Identify which cell holds the provided text, then report its (X, Y) central coordinate. 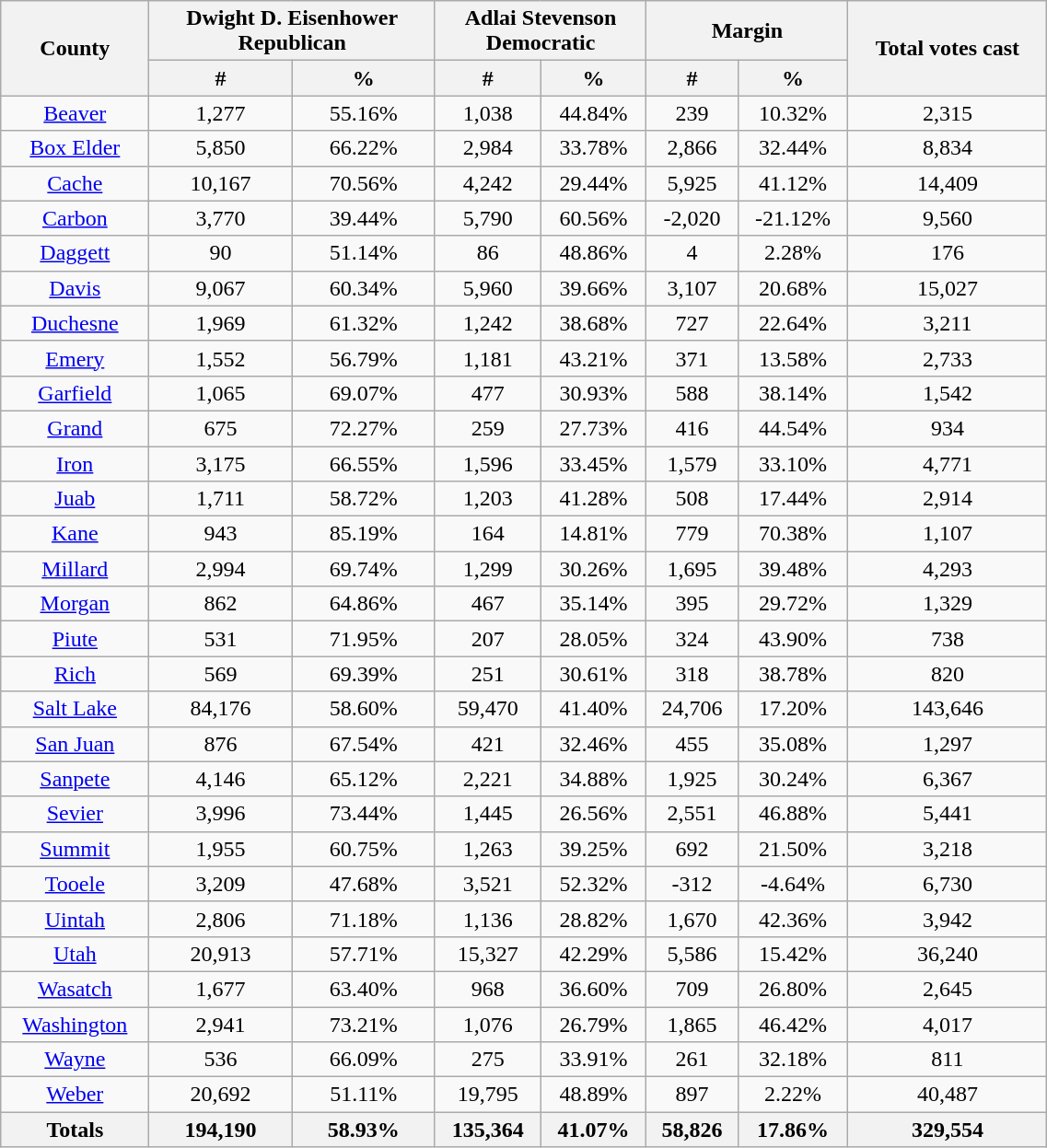
536 (221, 1060)
15,027 (948, 288)
51.11% (363, 1095)
1,076 (488, 1025)
Duchesne (76, 323)
738 (948, 639)
6,367 (948, 779)
20,692 (221, 1095)
42.36% (793, 919)
35.08% (793, 744)
2,733 (948, 358)
1,297 (948, 744)
897 (692, 1095)
4,293 (948, 569)
Salt Lake (76, 709)
Box Elder (76, 148)
69.07% (363, 393)
66.22% (363, 148)
675 (221, 428)
4,242 (488, 183)
85.19% (363, 534)
2,806 (221, 919)
26.56% (593, 814)
13.58% (793, 358)
3,996 (221, 814)
Emery (76, 358)
531 (221, 639)
Beaver (76, 113)
19,795 (488, 1095)
38.68% (593, 323)
251 (488, 674)
164 (488, 534)
42.29% (593, 954)
67.54% (363, 744)
1,865 (692, 1025)
36,240 (948, 954)
1,181 (488, 358)
28.05% (593, 639)
455 (692, 744)
2,645 (948, 989)
1,242 (488, 323)
County (76, 48)
2,994 (221, 569)
Margin (748, 31)
Cache (76, 183)
3,211 (948, 323)
15.42% (793, 954)
2,221 (488, 779)
44.54% (793, 428)
38.14% (793, 393)
239 (692, 113)
30.61% (593, 674)
Washington (76, 1025)
30.26% (593, 569)
26.79% (593, 1025)
39.48% (793, 569)
6,730 (948, 884)
2,315 (948, 113)
1,277 (221, 113)
41.40% (593, 709)
Rich (76, 674)
3,942 (948, 919)
4,771 (948, 463)
207 (488, 639)
968 (488, 989)
709 (692, 989)
3,209 (221, 884)
Total votes cast (948, 48)
36.60% (593, 989)
33.78% (593, 148)
-21.12% (793, 218)
934 (948, 428)
39.44% (363, 218)
48.86% (593, 253)
2,984 (488, 148)
5,960 (488, 288)
65.12% (363, 779)
60.34% (363, 288)
Weber (76, 1095)
61.32% (363, 323)
395 (692, 604)
588 (692, 393)
14,409 (948, 183)
39.25% (593, 849)
5,925 (692, 183)
Kane (76, 534)
10,167 (221, 183)
421 (488, 744)
9,560 (948, 218)
51.14% (363, 253)
35.14% (593, 604)
2.22% (793, 1095)
66.09% (363, 1060)
72.27% (363, 428)
569 (221, 674)
33.10% (793, 463)
1,542 (948, 393)
32.46% (593, 744)
3,175 (221, 463)
San Juan (76, 744)
Uintah (76, 919)
38.78% (793, 674)
Juab (76, 499)
17.86% (793, 1130)
371 (692, 358)
329,554 (948, 1130)
477 (488, 393)
1,038 (488, 113)
58.93% (363, 1130)
3,521 (488, 884)
69.39% (363, 674)
17.20% (793, 709)
467 (488, 604)
73.21% (363, 1025)
39.66% (593, 288)
1,677 (221, 989)
Sanpete (76, 779)
47.68% (363, 884)
5,441 (948, 814)
69.74% (363, 569)
86 (488, 253)
Grand (76, 428)
70.56% (363, 183)
820 (948, 674)
70.38% (793, 534)
40,487 (948, 1095)
55.16% (363, 113)
60.75% (363, 849)
Wasatch (76, 989)
508 (692, 499)
Morgan (76, 604)
15,327 (488, 954)
876 (221, 744)
1,711 (221, 499)
73.44% (363, 814)
318 (692, 674)
10.32% (793, 113)
Wayne (76, 1060)
30.93% (593, 393)
43.21% (593, 358)
84,176 (221, 709)
3,218 (948, 849)
34.88% (593, 779)
24,706 (692, 709)
Piute (76, 639)
Millard (76, 569)
41.12% (793, 183)
26.80% (793, 989)
5,790 (488, 218)
46.88% (793, 814)
58.60% (363, 709)
59,470 (488, 709)
32.44% (793, 148)
259 (488, 428)
64.86% (363, 604)
2,866 (692, 148)
1,969 (221, 323)
29.44% (593, 183)
1,552 (221, 358)
779 (692, 534)
135,364 (488, 1130)
1,299 (488, 569)
Summit (76, 849)
1,955 (221, 849)
44.84% (593, 113)
20.68% (793, 288)
17.44% (793, 499)
33.91% (593, 1060)
5,850 (221, 148)
71.95% (363, 639)
416 (692, 428)
4 (692, 253)
20,913 (221, 954)
58.72% (363, 499)
1,579 (692, 463)
Carbon (76, 218)
29.72% (793, 604)
-312 (692, 884)
1,263 (488, 849)
943 (221, 534)
1,925 (692, 779)
Adlai StevensonDemocratic (540, 31)
-4.64% (793, 884)
1,329 (948, 604)
27.73% (593, 428)
Tooele (76, 884)
32.18% (793, 1060)
2.28% (793, 253)
Daggett (76, 253)
275 (488, 1060)
90 (221, 253)
4,146 (221, 779)
194,190 (221, 1130)
324 (692, 639)
1,065 (221, 393)
1,596 (488, 463)
57.71% (363, 954)
5,586 (692, 954)
33.45% (593, 463)
Totals (76, 1130)
43.90% (793, 639)
1,203 (488, 499)
4,017 (948, 1025)
Sevier (76, 814)
14.81% (593, 534)
21.50% (793, 849)
3,107 (692, 288)
261 (692, 1060)
Garfield (76, 393)
862 (221, 604)
Davis (76, 288)
1,107 (948, 534)
60.56% (593, 218)
2,914 (948, 499)
2,941 (221, 1025)
-2,020 (692, 218)
58,826 (692, 1130)
1,445 (488, 814)
1,695 (692, 569)
56.79% (363, 358)
66.55% (363, 463)
46.42% (793, 1025)
8,834 (948, 148)
63.40% (363, 989)
727 (692, 323)
Dwight D. EisenhowerRepublican (292, 31)
1,670 (692, 919)
Utah (76, 954)
41.07% (593, 1130)
41.28% (593, 499)
1,136 (488, 919)
176 (948, 253)
71.18% (363, 919)
2,551 (692, 814)
52.32% (593, 884)
3,770 (221, 218)
28.82% (593, 919)
9,067 (221, 288)
Iron (76, 463)
811 (948, 1060)
143,646 (948, 709)
692 (692, 849)
48.89% (593, 1095)
22.64% (793, 323)
30.24% (793, 779)
